Pinpoint the cell where the given text exists, returning its (x, y) midpoint coordinate. 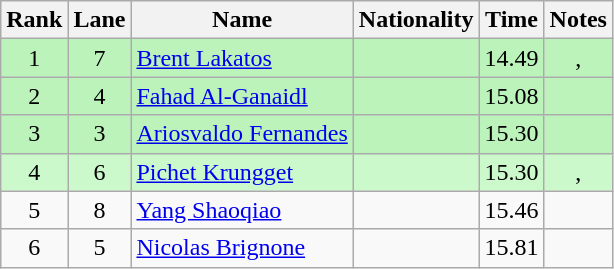
Name (242, 20)
8 (100, 210)
Lane (100, 20)
2 (34, 96)
15.81 (512, 248)
Brent Lakatos (242, 58)
15.46 (512, 210)
Ariosvaldo Fernandes (242, 134)
15.08 (512, 96)
Rank (34, 20)
Nicolas Brignone (242, 248)
Yang Shaoqiao (242, 210)
Notes (578, 20)
14.49 (512, 58)
Nationality (416, 20)
Pichet Krungget (242, 172)
1 (34, 58)
7 (100, 58)
Time (512, 20)
Fahad Al-Ganaidl (242, 96)
